Extract the [x, y] coordinate from the center of the cell holding the provided text.  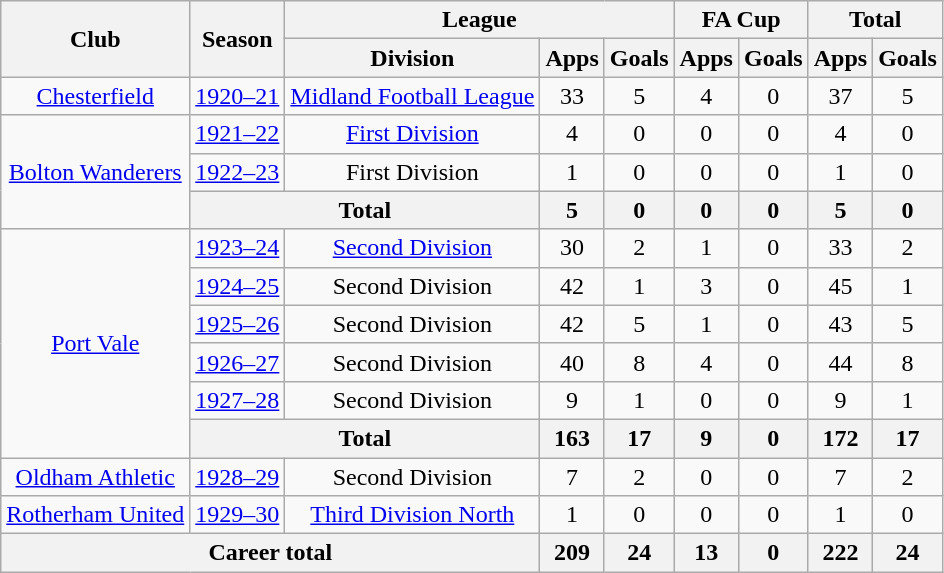
League [480, 20]
Career total [270, 553]
43 [840, 324]
163 [572, 438]
1922–23 [238, 172]
40 [572, 362]
1923–24 [238, 248]
Division [412, 58]
Club [96, 39]
3 [706, 286]
37 [840, 96]
1926–27 [238, 362]
Oldham Athletic [96, 477]
1928–29 [238, 477]
1927–28 [238, 400]
1920–21 [238, 96]
Chesterfield [96, 96]
1921–22 [238, 134]
209 [572, 553]
Rotherham United [96, 515]
1925–26 [238, 324]
222 [840, 553]
Third Division North [412, 515]
1924–25 [238, 286]
Port Vale [96, 343]
FA Cup [741, 20]
1929–30 [238, 515]
172 [840, 438]
45 [840, 286]
13 [706, 553]
Bolton Wanderers [96, 172]
Midland Football League [412, 96]
30 [572, 248]
Season [238, 39]
44 [840, 362]
